Return the (x, y) coordinate for the center point of the cell that contains the specified text.  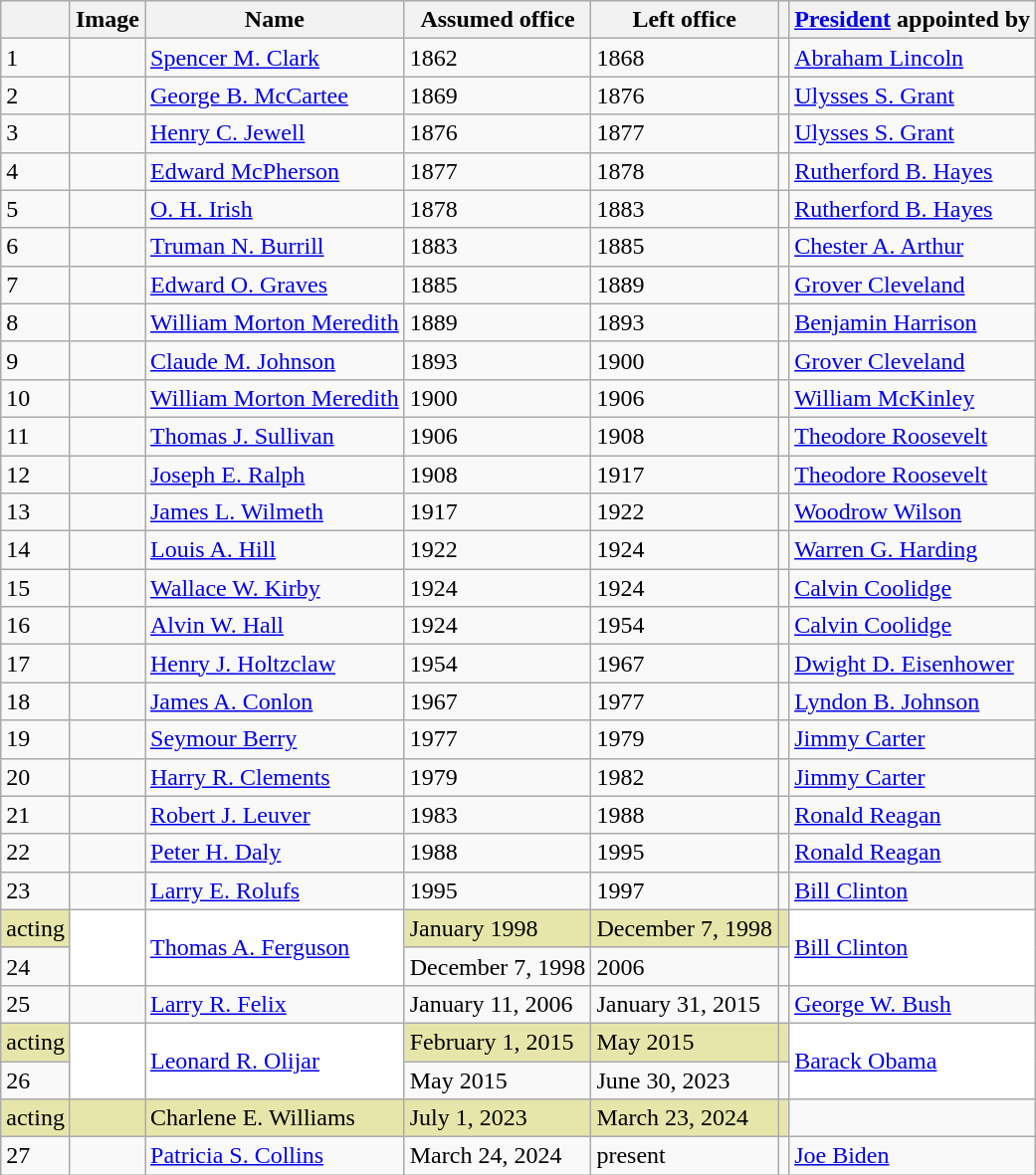
Abraham Lincoln (913, 58)
Larry E. Rolufs (275, 890)
1983 (498, 815)
5 (36, 209)
Joseph E. Ralph (275, 475)
22 (36, 853)
Edward O. Graves (275, 285)
Patricia S. Collins (275, 1156)
2 (36, 96)
3 (36, 133)
Thomas A. Ferguson (275, 947)
Dwight D. Eisenhower (913, 664)
1862 (498, 58)
11 (36, 436)
1868 (685, 58)
26 (36, 1079)
1869 (498, 96)
23 (36, 890)
George W. Bush (913, 1004)
O. H. Irish (275, 209)
July 1, 2023 (498, 1118)
Assumed office (498, 20)
William McKinley (913, 398)
Warren G. Harding (913, 550)
Left office (685, 20)
Charlene E. Williams (275, 1118)
9 (36, 360)
17 (36, 664)
15 (36, 588)
19 (36, 739)
Chester A. Arthur (913, 247)
20 (36, 777)
President appointed by (913, 20)
Woodrow Wilson (913, 512)
January 31, 2015 (685, 1004)
27 (36, 1156)
James L. Wilmeth (275, 512)
March 23, 2024 (685, 1118)
February 1, 2015 (498, 1042)
18 (36, 701)
Henry C. Jewell (275, 133)
Benjamin Harrison (913, 322)
Edward McPherson (275, 171)
Wallace W. Kirby (275, 588)
14 (36, 550)
January 1998 (498, 928)
1982 (685, 777)
present (685, 1156)
Image (107, 20)
6 (36, 247)
25 (36, 1004)
24 (36, 966)
1997 (685, 890)
Claude M. Johnson (275, 360)
Robert J. Leuver (275, 815)
March 24, 2024 (498, 1156)
Seymour Berry (275, 739)
Name (275, 20)
January 11, 2006 (498, 1004)
Joe Biden (913, 1156)
James A. Conlon (275, 701)
Thomas J. Sullivan (275, 436)
Leonard R. Olijar (275, 1061)
10 (36, 398)
Truman N. Burrill (275, 247)
Alvin W. Hall (275, 626)
Henry J. Holtzclaw (275, 664)
16 (36, 626)
Barack Obama (913, 1061)
Lyndon B. Johnson (913, 701)
Louis A. Hill (275, 550)
Peter H. Daly (275, 853)
June 30, 2023 (685, 1079)
George B. McCartee (275, 96)
7 (36, 285)
Spencer M. Clark (275, 58)
1 (36, 58)
Harry R. Clements (275, 777)
21 (36, 815)
Larry R. Felix (275, 1004)
12 (36, 475)
2006 (685, 966)
13 (36, 512)
4 (36, 171)
8 (36, 322)
